Find where the given text appears and provide that cell's center as (x, y) coordinate. 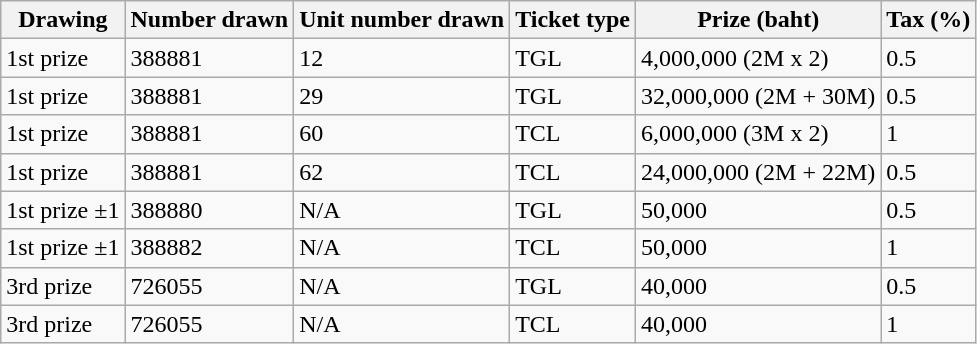
12 (402, 58)
32,000,000 (2M + 30M) (758, 96)
6,000,000 (3M x 2) (758, 134)
Unit number drawn (402, 20)
Prize (baht) (758, 20)
60 (402, 134)
Tax (%) (928, 20)
24,000,000 (2M + 22M) (758, 172)
4,000,000 (2M x 2) (758, 58)
Ticket type (573, 20)
29 (402, 96)
388882 (210, 248)
Number drawn (210, 20)
62 (402, 172)
388880 (210, 210)
Drawing (63, 20)
